Search for the cell housing the specified text and yield its (X, Y) center coordinate. 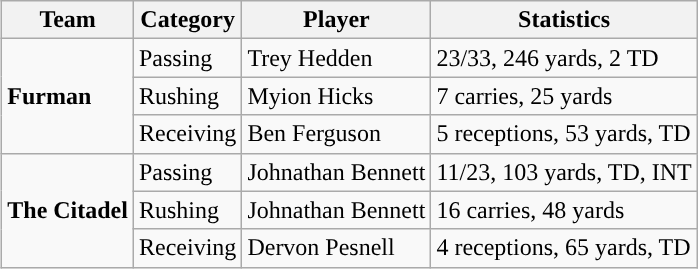
16 carries, 48 yards (564, 210)
Furman (68, 96)
Trey Hedden (336, 58)
23/33, 246 yards, 2 TD (564, 58)
Category (187, 20)
Player (336, 20)
4 receptions, 65 yards, TD (564, 248)
Dervon Pesnell (336, 248)
Myion Hicks (336, 96)
Statistics (564, 20)
5 receptions, 53 yards, TD (564, 134)
7 carries, 25 yards (564, 96)
11/23, 103 yards, TD, INT (564, 172)
Ben Ferguson (336, 134)
Team (68, 20)
The Citadel (68, 210)
